Provide the (x, y) coordinate of the cell's center where the given text is located.  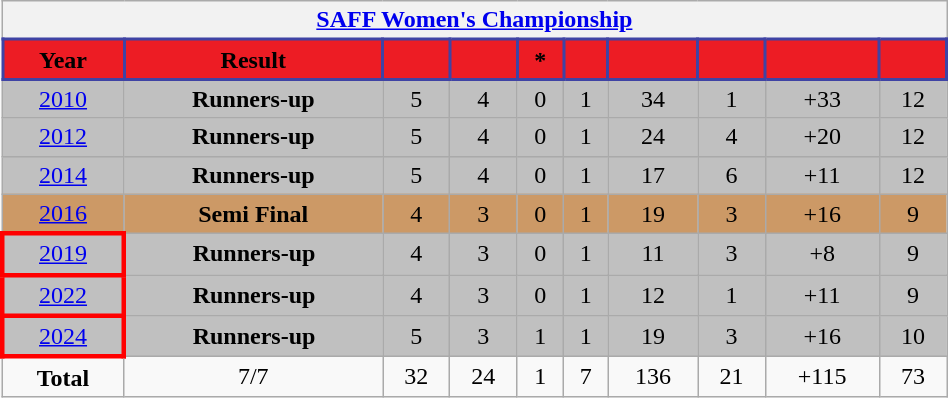
+33 (822, 98)
11 (653, 254)
7/7 (254, 377)
Total (63, 377)
2019 (63, 254)
2016 (63, 214)
6 (732, 175)
2012 (63, 137)
* (540, 60)
34 (653, 98)
Result (254, 60)
+8 (822, 254)
10 (912, 336)
136 (653, 377)
2014 (63, 175)
32 (416, 377)
21 (732, 377)
73 (912, 377)
SAFF Women's Championship (474, 20)
Year (63, 60)
2024 (63, 336)
2010 (63, 98)
2022 (63, 296)
Semi Final (254, 214)
+20 (822, 137)
7 (586, 377)
+115 (822, 377)
17 (653, 175)
